Capture the cell that displays the provided text and extract its (x, y) central coordinate. 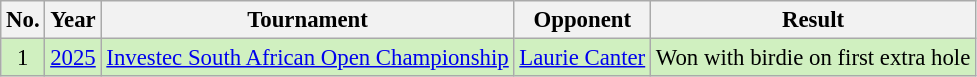
Investec South African Open Championship (308, 58)
2025 (73, 58)
Laurie Canter (582, 58)
Result (814, 20)
No. (23, 20)
Opponent (582, 20)
1 (23, 58)
Tournament (308, 20)
Year (73, 20)
Won with birdie on first extra hole (814, 58)
